Capture the cell that displays the provided text and extract its [x, y] central coordinate. 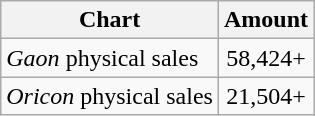
Gaon physical sales [110, 58]
Chart [110, 20]
Oricon physical sales [110, 96]
Amount [266, 20]
58,424+ [266, 58]
21,504+ [266, 96]
